For the text-containing cell, return its midpoint in [X, Y] coordinate format. 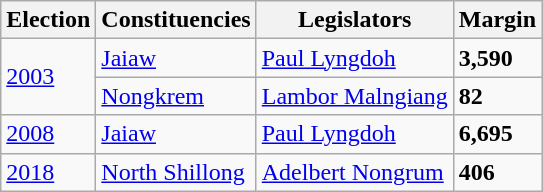
Adelbert Nongrum [354, 172]
Margin [497, 20]
2008 [48, 134]
North Shillong [176, 172]
Lambor Malngiang [354, 96]
Election [48, 20]
Constituencies [176, 20]
Legislators [354, 20]
406 [497, 172]
2003 [48, 77]
3,590 [497, 58]
82 [497, 96]
6,695 [497, 134]
2018 [48, 172]
Nongkrem [176, 96]
